Search for the cell housing the specified text and yield its [X, Y] center coordinate. 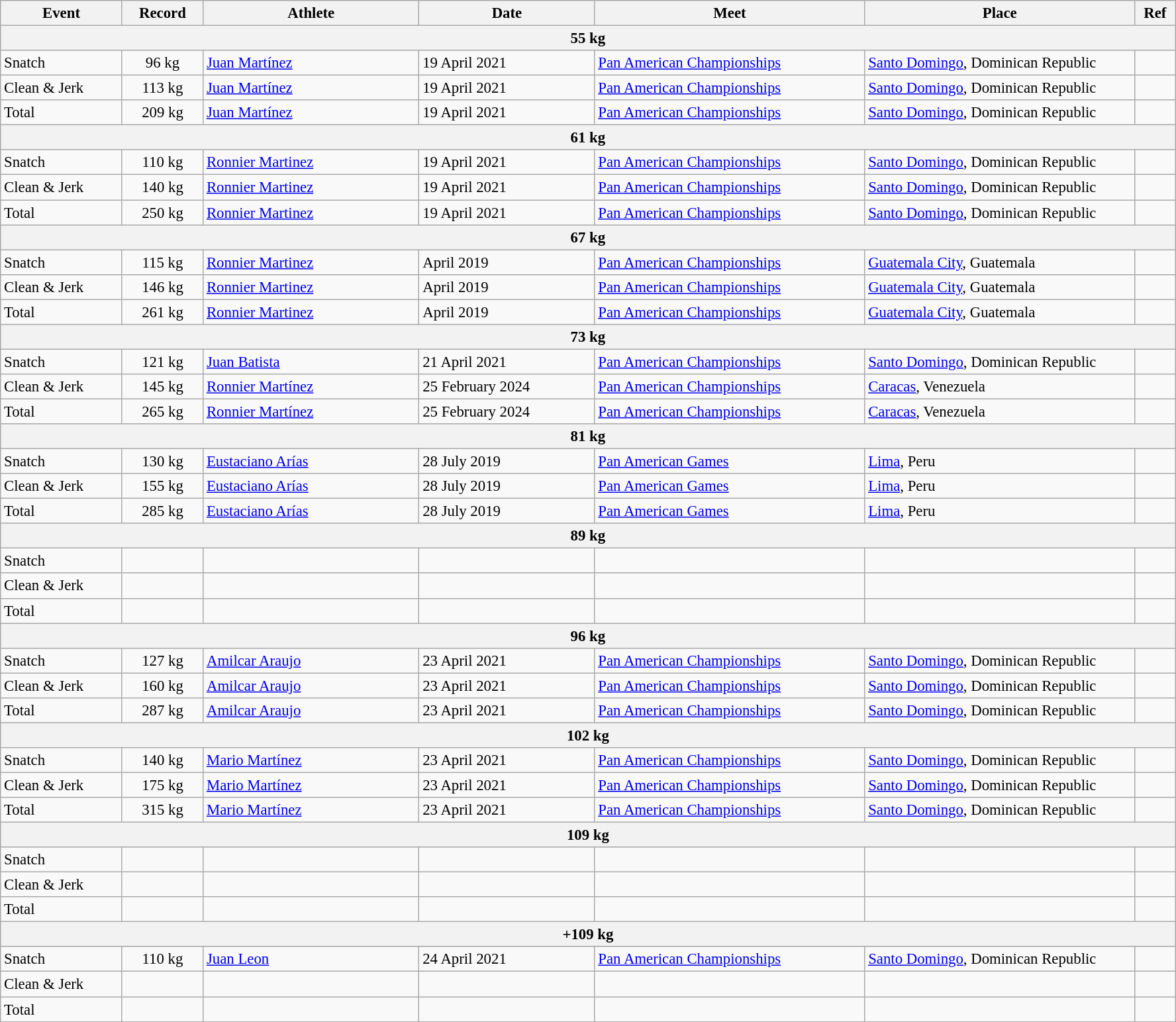
Date [507, 13]
261 kg [162, 312]
Athlete [311, 13]
102 kg [588, 735]
61 kg [588, 138]
155 kg [162, 486]
130 kg [162, 462]
145 kg [162, 387]
115 kg [162, 262]
Record [162, 13]
Juan Leon [311, 960]
127 kg [162, 660]
175 kg [162, 785]
24 April 2021 [507, 960]
265 kg [162, 411]
Ref [1155, 13]
285 kg [162, 511]
Juan Batista [311, 362]
113 kg [162, 88]
73 kg [588, 337]
55 kg [588, 38]
21 April 2021 [507, 362]
315 kg [162, 810]
209 kg [162, 113]
Event [62, 13]
+109 kg [588, 935]
81 kg [588, 436]
Place [1000, 13]
121 kg [162, 362]
160 kg [162, 686]
109 kg [588, 835]
89 kg [588, 536]
67 kg [588, 237]
146 kg [162, 287]
287 kg [162, 711]
Meet [730, 13]
250 kg [162, 213]
